For the text-containing cell, return its midpoint in [X, Y] coordinate format. 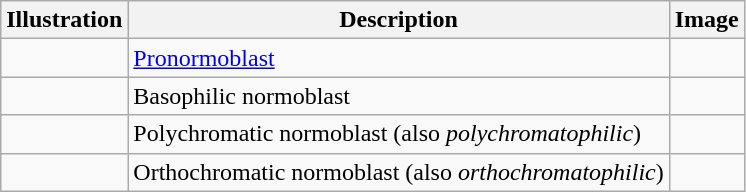
Description [398, 20]
Polychromatic normoblast (also polychromatophilic) [398, 134]
Pronormoblast [398, 58]
Basophilic normoblast [398, 96]
Orthochromatic normoblast (also orthochromatophilic) [398, 172]
Illustration [64, 20]
Image [706, 20]
